For the text-containing cell, return its midpoint in (X, Y) coordinate format. 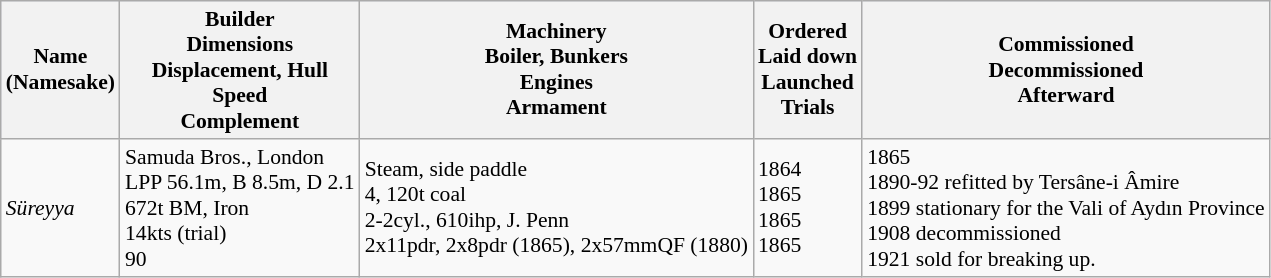
1864186518651865 (808, 208)
CommissionedDecommissionedAfterward (1066, 70)
18651890-92 refitted by Tersâne-i Âmire1899 stationary for the Vali of Aydın Province1908 decommissioned1921 sold for breaking up. (1066, 208)
Süreyya (60, 208)
Steam, side paddle4, 120t coal2-2cyl., 610ihp, J. Penn2x11pdr, 2x8pdr (1865), 2x57mmQF (1880) (556, 208)
BuilderDimensionsDisplacement, HullSpeedComplement (240, 70)
MachineryBoiler, BunkersEnginesArmament (556, 70)
Name(Namesake) (60, 70)
OrderedLaid downLaunchedTrials (808, 70)
Samuda Bros., LondonLPP 56.1m, B 8.5m, D 2.1672t BM, Iron14kts (trial)90 (240, 208)
